Detect which cell encompasses the target text, then output its (x, y) center coordinate. 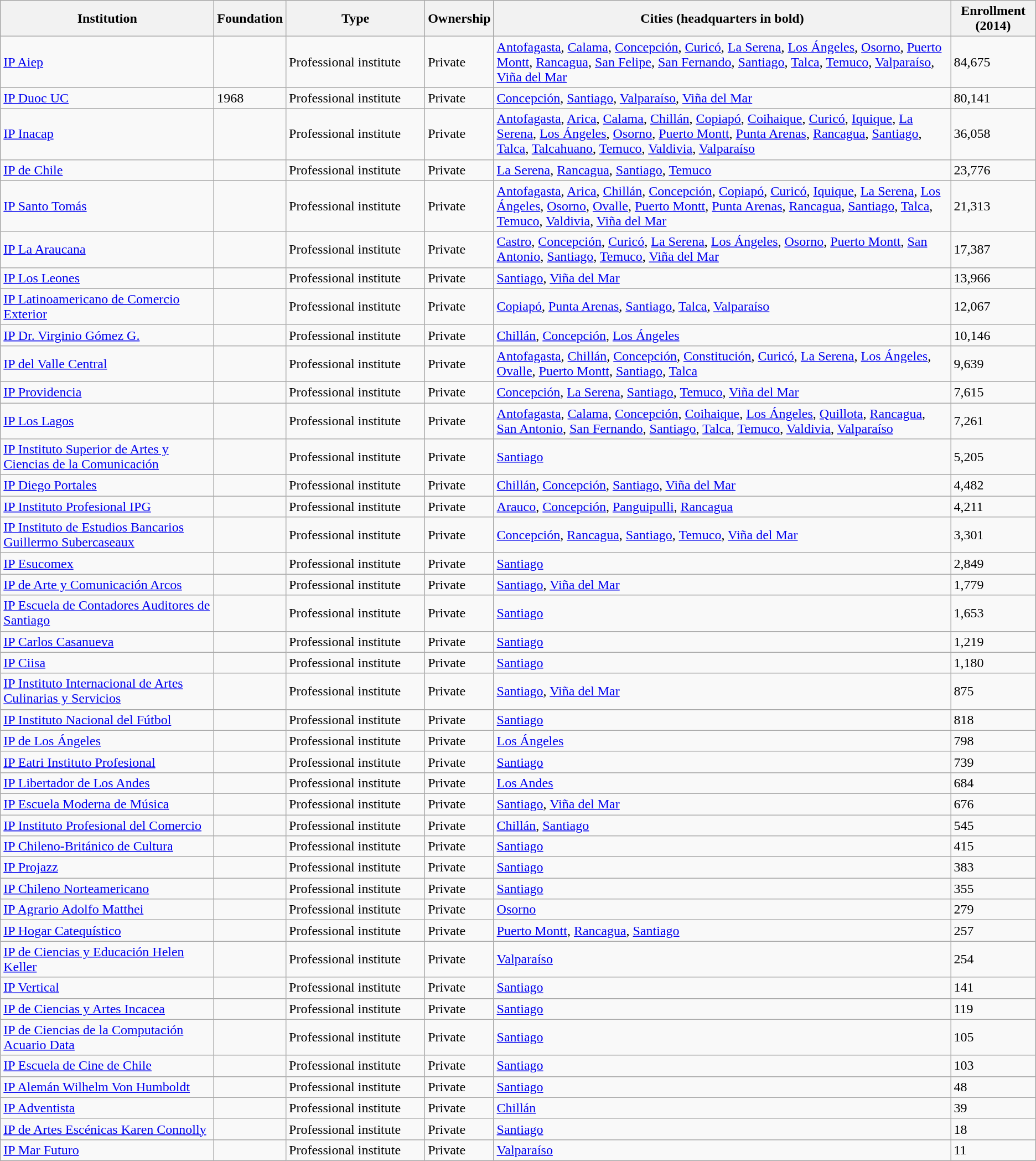
12,067 (993, 307)
17,387 (993, 249)
IP de Chile (107, 170)
IP La Araucana (107, 249)
1,219 (993, 642)
IP Ciisa (107, 663)
IP Instituto de Estudios Bancarios Guillermo Subercaseaux (107, 535)
IP de Ciencias y Educación Helen Keller (107, 959)
IP Eatri Instituto Profesional (107, 762)
Chillán, Santiago (722, 825)
Los Andes (722, 783)
IP Carlos Casanueva (107, 642)
IP Inacap (107, 134)
7,261 (993, 421)
10,146 (993, 335)
Type (355, 19)
IP Chileno-Británico de Cultura (107, 847)
IP del Valle Central (107, 363)
676 (993, 804)
818 (993, 720)
IP Vertical (107, 988)
IP Alemán Wilhelm Von Humboldt (107, 1087)
IP Escuela Moderna de Música (107, 804)
IP Los Leones (107, 278)
Enrollment (2014) (993, 19)
254 (993, 959)
105 (993, 1038)
IP Adventista (107, 1108)
Chillán (722, 1108)
23,776 (993, 170)
4,211 (993, 507)
1968 (250, 98)
Chillán, Concepción, Los Ángeles (722, 335)
Castro, Concepción, Curicó, La Serena, Los Ángeles, Osorno, Puerto Montt, San Antonio, Santiago, Temuco, Viña del Mar (722, 249)
1,653 (993, 613)
798 (993, 741)
39 (993, 1108)
IP de Los Ángeles (107, 741)
IP Providencia (107, 392)
IP Libertador de Los Andes (107, 783)
IP Mar Futuro (107, 1150)
119 (993, 1009)
684 (993, 783)
355 (993, 889)
Concepción, Santiago, Valparaíso, Viña del Mar (722, 98)
Osorno (722, 910)
Concepción, Rancagua, Santiago, Temuco, Viña del Mar (722, 535)
Ownership (459, 19)
IP de Arte y Comunicación Arcos (107, 585)
11 (993, 1150)
415 (993, 847)
IP Diego Portales (107, 486)
Foundation (250, 19)
1,779 (993, 585)
13,966 (993, 278)
Antofagasta, Calama, Concepción, Coihaique, Los Ángeles, Quillota, Rancagua, San Antonio, San Fernando, Santiago, Talca, Temuco, Valdivia, Valparaíso (722, 421)
875 (993, 691)
Institution (107, 19)
103 (993, 1066)
IP Escuela de Contadores Auditores de Santiago (107, 613)
2,849 (993, 564)
48 (993, 1087)
257 (993, 931)
36,058 (993, 134)
80,141 (993, 98)
IP de Ciencias y Artes Incacea (107, 1009)
IP de Ciencias de la Computación Acuario Data (107, 1038)
279 (993, 910)
IP Los Lagos (107, 421)
IP Instituto Profesional del Comercio (107, 825)
7,615 (993, 392)
21,313 (993, 206)
1,180 (993, 663)
IP Chileno Norteamericano (107, 889)
383 (993, 868)
IP de Artes Escénicas Karen Connolly (107, 1129)
84,675 (993, 62)
IP Escuela de Cine de Chile (107, 1066)
IP Instituto Superior de Artes y Ciencias de la Comunicación (107, 457)
739 (993, 762)
IP Esucomex (107, 564)
18 (993, 1129)
Arauco, Concepción, Panguipulli, Rancagua (722, 507)
Copiapó, Punta Arenas, Santiago, Talca, Valparaíso (722, 307)
Chillán, Concepción, Santiago, Viña del Mar (722, 486)
La Serena, Rancagua, Santiago, Temuco (722, 170)
Cities (headquarters in bold) (722, 19)
IP Instituto Profesional IPG (107, 507)
IP Hogar Catequístico (107, 931)
IP Latinoamericano de Comercio Exterior (107, 307)
IP Santo Tomás (107, 206)
Los Ángeles (722, 741)
3,301 (993, 535)
IP Agrario Adolfo Matthei (107, 910)
545 (993, 825)
IP Instituto Internacional de Artes Culinarias y Servicios (107, 691)
Puerto Montt, Rancagua, Santiago (722, 931)
Concepción, La Serena, Santiago, Temuco, Viña del Mar (722, 392)
4,482 (993, 486)
IP Aiep (107, 62)
5,205 (993, 457)
Antofagasta, Chillán, Concepción, Constitución, Curicó, La Serena, Los Ángeles, Ovalle, Puerto Montt, Santiago, Talca (722, 363)
141 (993, 988)
IP Instituto Nacional del Fútbol (107, 720)
9,639 (993, 363)
IP Duoc UC (107, 98)
IP Dr. Virginio Gómez G. (107, 335)
IP Projazz (107, 868)
